Extract the [x, y] coordinate from the center of the cell holding the provided text.  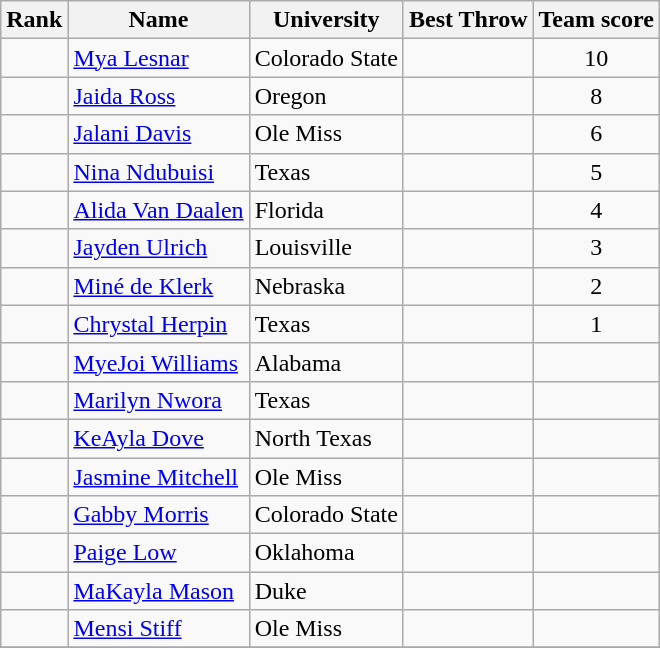
KeAyla Dove [158, 438]
6 [596, 134]
Team score [596, 20]
Jaida Ross [158, 96]
Name [158, 20]
University [326, 20]
Miné de Klerk [158, 286]
Jayden Ulrich [158, 248]
Florida [326, 210]
4 [596, 210]
Nina Ndubuisi [158, 172]
2 [596, 286]
Alabama [326, 362]
Jasmine Mitchell [158, 477]
Paige Low [158, 553]
MaKayla Mason [158, 591]
Alida Van Daalen [158, 210]
Mensi Stiff [158, 629]
Oklahoma [326, 553]
10 [596, 58]
Mya Lesnar [158, 58]
Oregon [326, 96]
Marilyn Nwora [158, 400]
Gabby Morris [158, 515]
Louisville [326, 248]
3 [596, 248]
1 [596, 324]
Duke [326, 591]
8 [596, 96]
Rank [34, 20]
Best Throw [468, 20]
Jalani Davis [158, 134]
Nebraska [326, 286]
Chrystal Herpin [158, 324]
MyeJoi Williams [158, 362]
North Texas [326, 438]
5 [596, 172]
